Scan for the cell matching the given text and deliver its [x, y] coordinate at center. 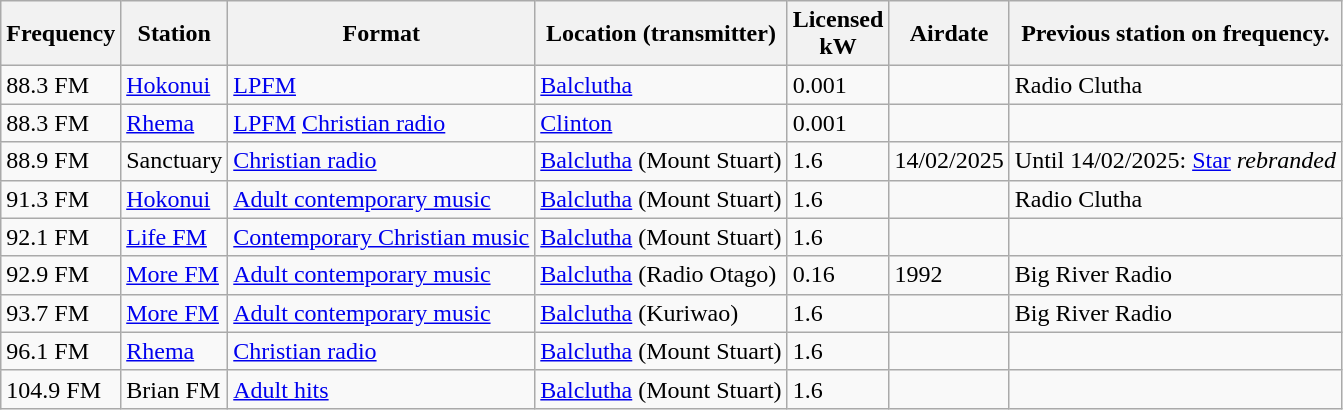
92.9 FM [61, 275]
Until 14/02/2025: Star rebranded [1175, 161]
Airdate [949, 34]
Balclutha (Kuriwao) [661, 313]
Format [382, 34]
0.16 [838, 275]
Balclutha (Radio Otago) [661, 275]
Life FM [174, 237]
Sanctuary [174, 161]
LPFM Christian radio [382, 123]
Brian FM [174, 389]
92.1 FM [61, 237]
88.9 FM [61, 161]
104.9 FM [61, 389]
LPFM [382, 85]
Balclutha [661, 85]
93.7 FM [61, 313]
Location (transmitter) [661, 34]
Previous station on frequency. [1175, 34]
96.1 FM [61, 351]
Clinton [661, 123]
91.3 FM [61, 199]
Frequency [61, 34]
LicensedkW [838, 34]
14/02/2025 [949, 161]
Contemporary Christian music [382, 237]
Station [174, 34]
Adult hits [382, 389]
1992 [949, 275]
